Locate the cell with the specified text and output its (X, Y) center coordinate. 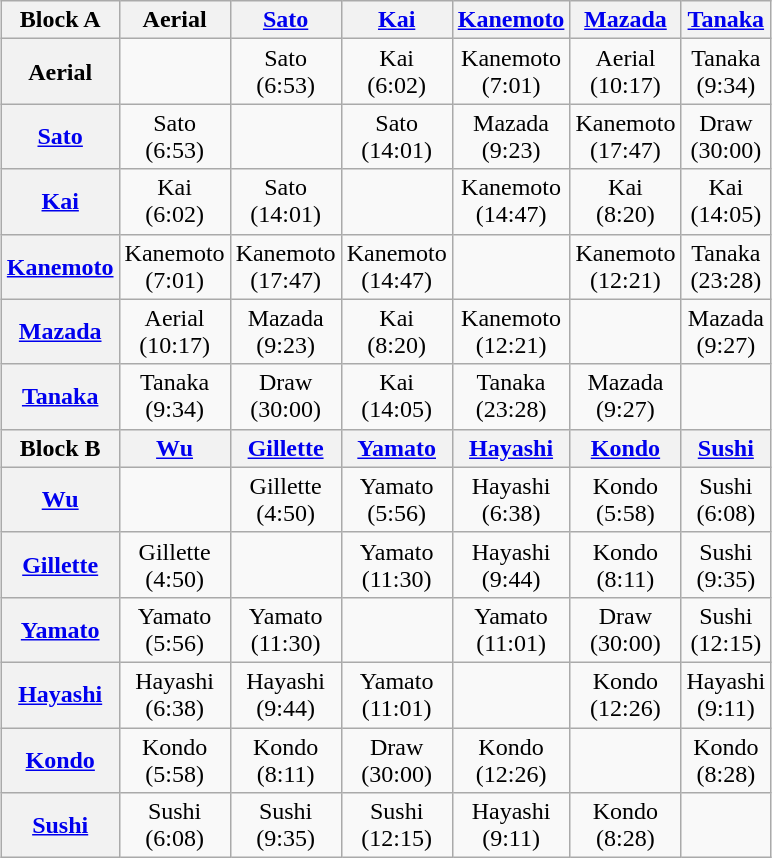
Block A (60, 20)
Block B (60, 448)
